Locate the cell with the specified text and output its (X, Y) center coordinate. 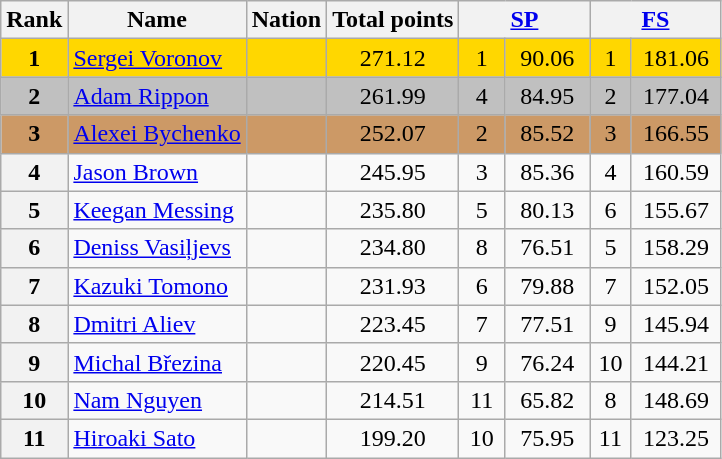
Total points (393, 20)
220.45 (393, 362)
199.20 (393, 438)
252.07 (393, 134)
214.51 (393, 400)
76.24 (548, 362)
231.93 (393, 286)
245.95 (393, 172)
160.59 (676, 172)
85.52 (548, 134)
271.12 (393, 58)
261.99 (393, 96)
166.55 (676, 134)
Michal Březina (157, 362)
155.67 (676, 210)
234.80 (393, 248)
Keegan Messing (157, 210)
Rank (34, 20)
79.88 (548, 286)
145.94 (676, 324)
80.13 (548, 210)
FS (656, 20)
152.05 (676, 286)
Adam Rippon (157, 96)
85.36 (548, 172)
158.29 (676, 248)
144.21 (676, 362)
223.45 (393, 324)
Alexei Bychenko (157, 134)
148.69 (676, 400)
177.04 (676, 96)
77.51 (548, 324)
76.51 (548, 248)
SP (524, 20)
75.95 (548, 438)
Sergei Voronov (157, 58)
Dmitri Aliev (157, 324)
123.25 (676, 438)
Jason Brown (157, 172)
Kazuki Tomono (157, 286)
Name (157, 20)
84.95 (548, 96)
Nation (286, 20)
Hiroaki Sato (157, 438)
Deniss Vasiļjevs (157, 248)
Nam Nguyen (157, 400)
90.06 (548, 58)
235.80 (393, 210)
181.06 (676, 58)
65.82 (548, 400)
